Find where the given text appears and provide that cell's center as [X, Y] coordinate. 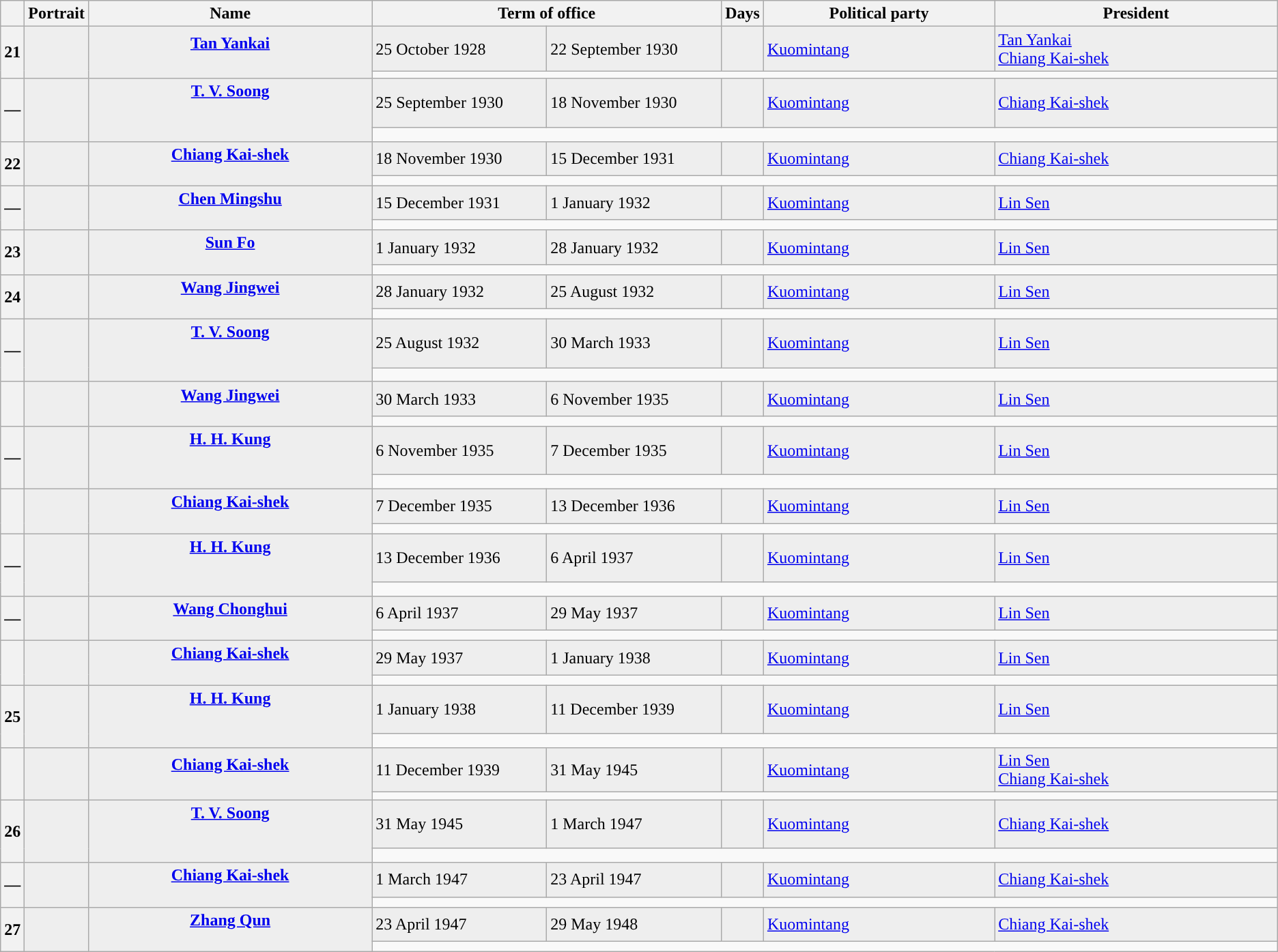
Chen Mingshu [229, 207]
Political party [879, 14]
24 [12, 296]
Wang Chonghui [229, 618]
23 [12, 253]
Portrait [57, 14]
Days [743, 14]
25 October 1928 [459, 49]
Tan Yankai Chiang Kai-shek [1136, 49]
22 September 1930 [634, 49]
President [1136, 14]
25 September 1930 [459, 102]
Sun Fo [229, 253]
Name [229, 14]
26 [12, 831]
Tan Yankai [229, 53]
Term of office [547, 14]
Zhang Qun [229, 929]
22 [12, 164]
Lin SenChiang Kai-shek [1136, 770]
29 May 1948 [634, 924]
27 [12, 929]
21 [12, 53]
25 [12, 717]
